Determine the (x, y) coordinate at the center of the cell enclosing the given text.  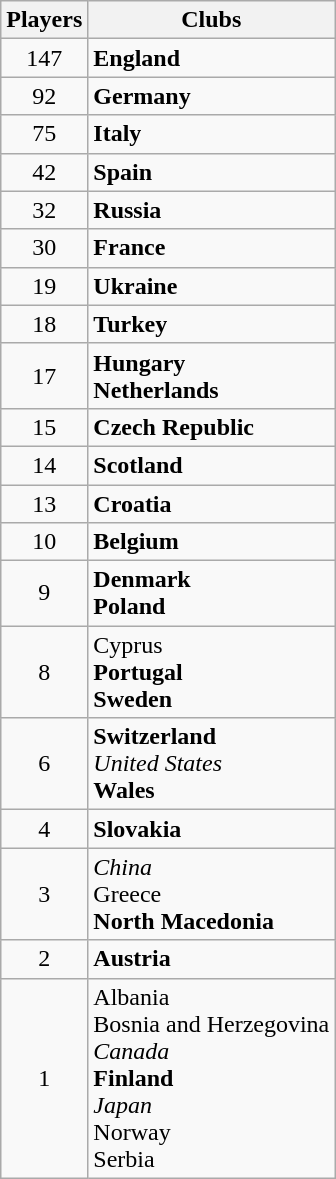
6 (44, 764)
Italy (212, 134)
9 (44, 594)
4 (44, 829)
32 (44, 210)
Russia (212, 210)
Switzerland United States Wales (212, 764)
3 (44, 894)
Hungary Netherlands (212, 376)
42 (44, 172)
1 (44, 1078)
China Greece North Macedonia (212, 894)
Czech Republic (212, 427)
8 (44, 672)
Belgium (212, 542)
Turkey (212, 324)
Cyprus Portugal Sweden (212, 672)
England (212, 58)
Croatia (212, 503)
France (212, 248)
Spain (212, 172)
75 (44, 134)
17 (44, 376)
Albania Bosnia and Herzegovina Canada Finland Japan Norway Serbia (212, 1078)
15 (44, 427)
Germany (212, 96)
Slovakia (212, 829)
14 (44, 465)
19 (44, 286)
Clubs (212, 20)
30 (44, 248)
92 (44, 96)
Denmark Poland (212, 594)
13 (44, 503)
Scotland (212, 465)
Players (44, 20)
2 (44, 959)
18 (44, 324)
10 (44, 542)
Ukraine (212, 286)
Austria (212, 959)
147 (44, 58)
